Extract the (X, Y) coordinate from the center of the cell holding the provided text.  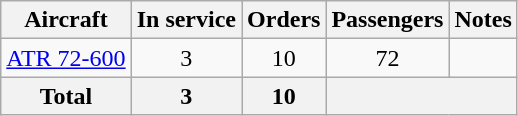
72 (388, 58)
Aircraft (66, 20)
ATR 72-600 (66, 58)
Total (66, 96)
Passengers (388, 20)
In service (186, 20)
Orders (284, 20)
Notes (483, 20)
